Output the [x, y] coordinate of the center of the cell containing the given text.  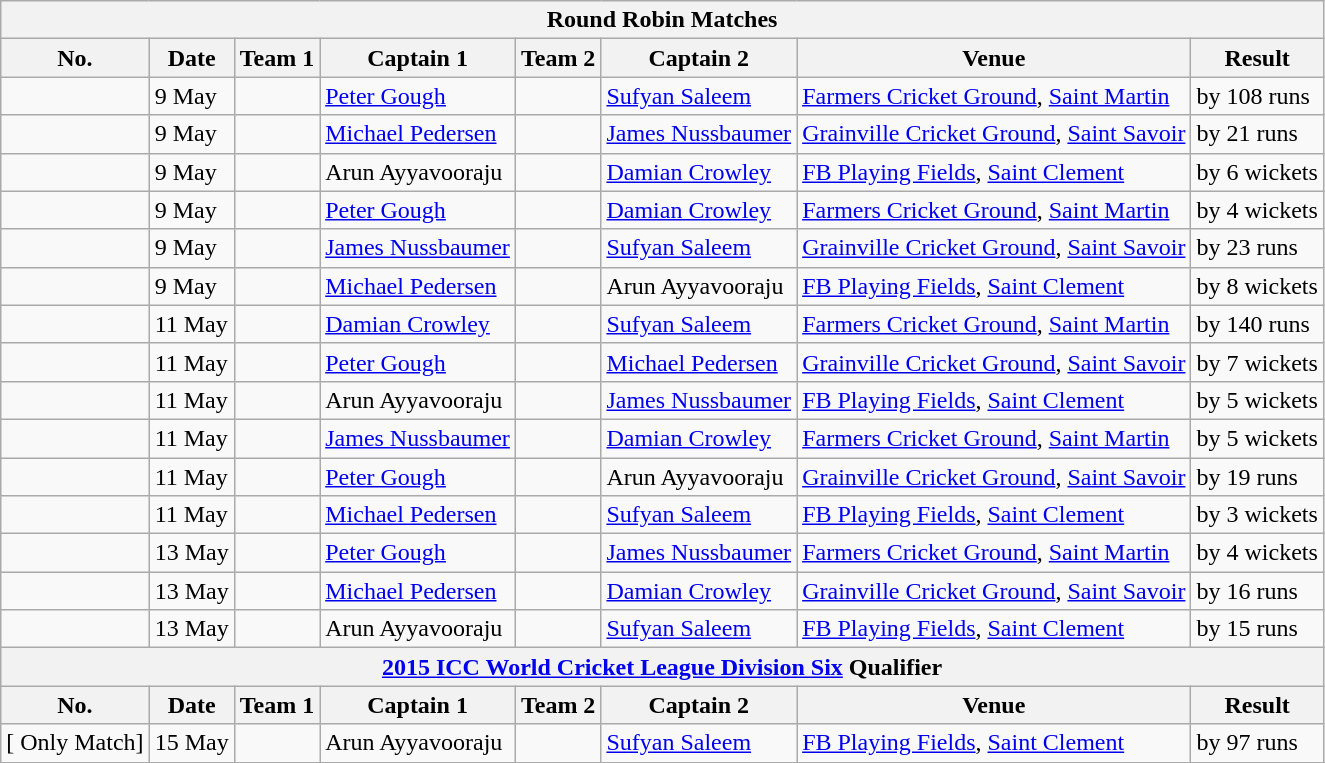
by 7 wickets [1257, 362]
[ Only Match] [75, 743]
by 6 wickets [1257, 172]
by 97 runs [1257, 743]
2015 ICC World Cricket League Division Six Qualifier [662, 667]
by 19 runs [1257, 477]
15 May [192, 743]
by 8 wickets [1257, 286]
by 108 runs [1257, 96]
by 15 runs [1257, 629]
by 23 runs [1257, 248]
by 16 runs [1257, 591]
by 3 wickets [1257, 515]
by 21 runs [1257, 134]
Round Robin Matches [662, 20]
by 140 runs [1257, 324]
